Search for the cell housing the specified text and yield its [x, y] center coordinate. 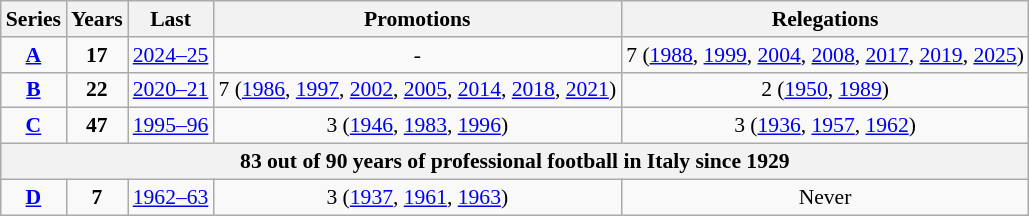
3 (1936, 1957, 1962) [825, 126]
Relegations [825, 19]
3 (1946, 1983, 1996) [417, 126]
D [34, 197]
C [34, 126]
2020–21 [171, 90]
17 [97, 55]
22 [97, 90]
- [417, 55]
A [34, 55]
7 [97, 197]
Never [825, 197]
2 (1950, 1989) [825, 90]
Last [171, 19]
1962–63 [171, 197]
7 (1986, 1997, 2002, 2005, 2014, 2018, 2021) [417, 90]
3 (1937, 1961, 1963) [417, 197]
Years [97, 19]
Series [34, 19]
Promotions [417, 19]
83 out of 90 years of professional football in Italy since 1929 [515, 162]
7 (1988, 1999, 2004, 2008, 2017, 2019, 2025) [825, 55]
2024–25 [171, 55]
47 [97, 126]
1995–96 [171, 126]
B [34, 90]
